Return [x, y] of the center of cell containing provided text 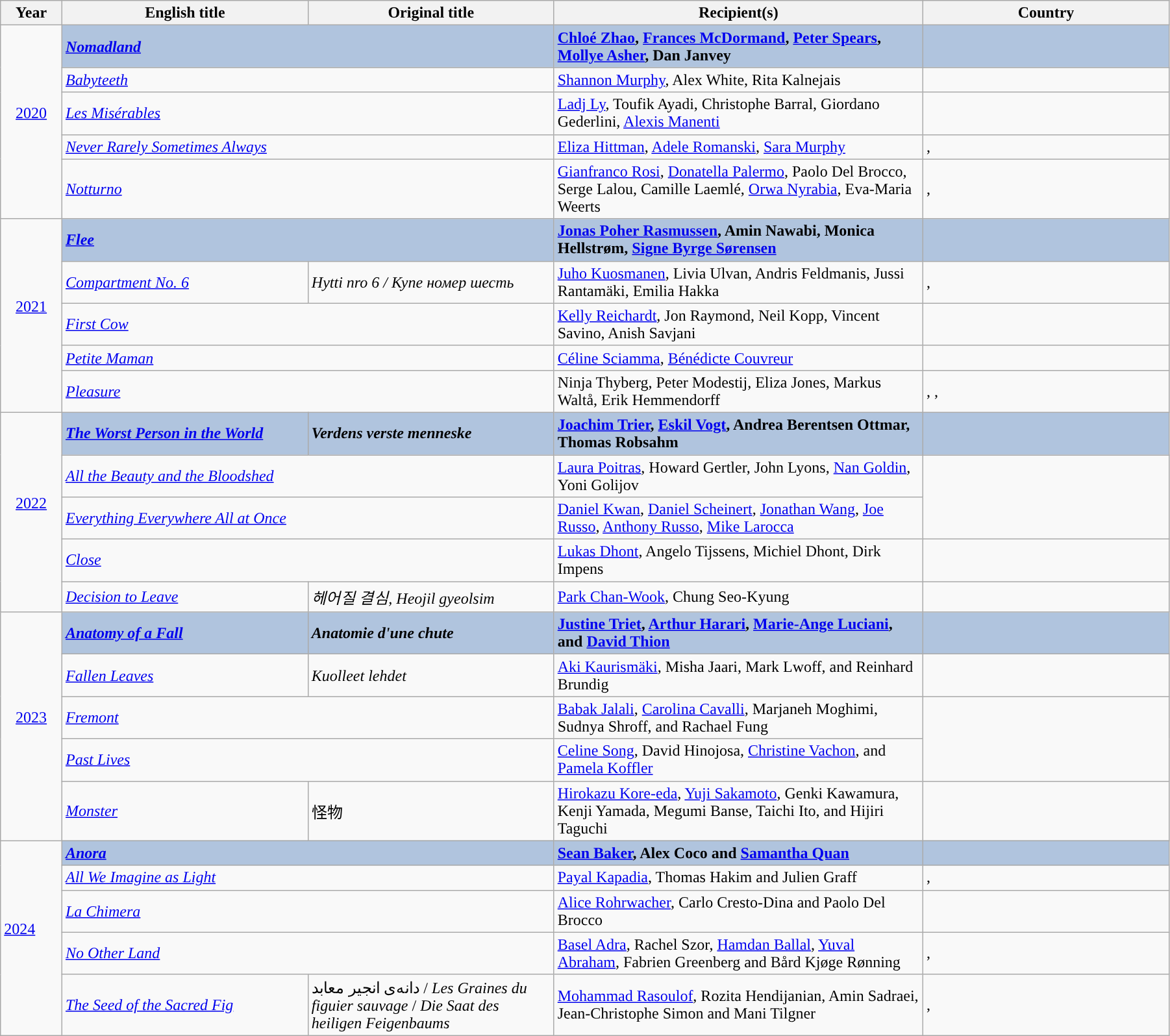
Les Misérables [308, 113]
Past Lives [308, 759]
Joachim Trier, Eskil Vogt, Andrea Berentsen Ottmar, Thomas Robsahm [738, 434]
Decision to Leave [184, 597]
Anora [308, 853]
Céline Sciamma, Bénédicte Couvreur [738, 358]
The Worst Person in the World [184, 434]
Compartment No. 6 [184, 282]
2020 [31, 122]
Ninja Thyberg, Peter Modestij, Eliza Jones, Markus Waltå, Erik Hemmendorff [738, 391]
Country [1047, 13]
2022 [31, 512]
Alice Rohrwacher, Carlo Cresto-Dina and Paolo Del Brocco [738, 911]
La Chimera [308, 911]
Payal Kapadia, Thomas Hakim and Julien Graff [738, 878]
Aki Kaurismäki, Misha Jaari, Mark Lwoff, and Reinhard Brundig [738, 675]
Pleasure [308, 391]
Eliza Hittman, Adele Romanski, Sara Murphy [738, 147]
Babak Jalali, Carolina Cavalli, Marjaneh Moghimi, Sudnya Shroff, and Rachael Fung [738, 718]
怪物 [431, 811]
Park Chan-Wook, Chung Seo-Kyung [738, 597]
2023 [31, 726]
Chloé Zhao, Frances McDormand, Peter Spears, Mollye Asher, Dan Janvey [738, 47]
Monster [184, 811]
Nomadland [308, 47]
Anatomy of a Fall [184, 634]
Hirokazu Kore-eda, Yuji Sakamoto, Genki Kawamura, Kenji Yamada, Megumi Banse, Taichi Ito, and Hijiri Taguchi [738, 811]
No Other Land [308, 953]
Flee [308, 240]
Hytti nro 6 / Купе номер шесть [431, 282]
Justine Triet, Arthur Harari, Marie-Ange Luciani, and David Thion [738, 634]
Never Rarely Sometimes Always [308, 147]
Jonas Poher Rasmussen, Amin Nawabi, Monica Hellstrøm, Signe Byrge Sørensen [738, 240]
First Cow [308, 325]
Verdens verste menneske [431, 434]
Fallen Leaves [184, 675]
All the Beauty and the Bloodshed [308, 475]
Gianfranco Rosi, Donatella Palermo, Paolo Del Brocco, Serge Lalou, Camille Laemlé, Orwa Nyrabia, Eva-Maria Weerts [738, 189]
, , [1047, 391]
Anatomie d'une chute [431, 634]
Babyteeth [308, 80]
English title [184, 13]
2024 [31, 938]
Ladj Ly, Toufik Ayadi, Christophe Barral, Giordano Gederlini, Alexis Manenti [738, 113]
Notturno [308, 189]
Sean Baker, Alex Coco and Samantha Quan [738, 853]
Fremont [308, 718]
Kelly Reichardt, Jon Raymond, Neil Kopp, Vincent Savino, Anish Savjani [738, 325]
Original title [431, 13]
Close [308, 561]
Recipient(s) [738, 13]
2021 [31, 315]
The Seed of the Sacred Fig [184, 1005]
Mohammad Rasoulof, Rozita Hendijanian, Amin Sadraei, Jean-Christophe Simon and Mani Tilgner [738, 1005]
Shannon Murphy, Alex White, Rita Kalnejais [738, 80]
Laura Poitras, Howard Gertler, John Lyons, Nan Goldin, Yoni Golijov [738, 475]
Lukas Dhont, Angelo Tijssens, Michiel Dhont, Dirk Impens [738, 561]
Kuolleet lehdet [431, 675]
All We Imagine as Light [308, 878]
Year [31, 13]
Celine Song, David Hinojosa, Christine Vachon, and Pamela Koffler [738, 759]
Daniel Kwan, Daniel Scheinert, Jonathan Wang, Joe Russo, Anthony Russo, Mike Larocca [738, 518]
Petite Maman [308, 358]
Basel Adra, Rachel Szor, Hamdan Ballal, Yuval Abraham, Fabrien Greenberg and Bård Kjøge Rønning [738, 953]
헤어질 결심, Heojil gyeolsim [431, 597]
Everything Everywhere All at Once [308, 518]
دانه‌ی انجیر معابد / Les Graines du figuier sauvage / Die Saat des heiligen Feigenbaums [431, 1005]
Juho Kuosmanen, Livia Ulvan, Andris Feldmanis, Jussi Rantamäki, Emilia Hakka [738, 282]
